Locate the cell with the specified text and output its [x, y] center coordinate. 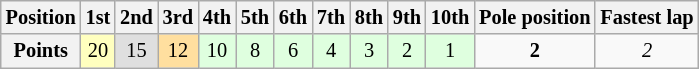
Points [41, 51]
2nd [136, 17]
4th [217, 17]
3 [369, 51]
10th [450, 17]
6 [293, 51]
8 [255, 51]
9th [407, 17]
8th [369, 17]
1st [98, 17]
Pole position [534, 17]
Fastest lap [646, 17]
3rd [178, 17]
15 [136, 51]
6th [293, 17]
7th [331, 17]
Position [41, 17]
12 [178, 51]
10 [217, 51]
20 [98, 51]
4 [331, 51]
5th [255, 17]
1 [450, 51]
